Pinpoint the cell where the given text exists, returning its [x, y] midpoint coordinate. 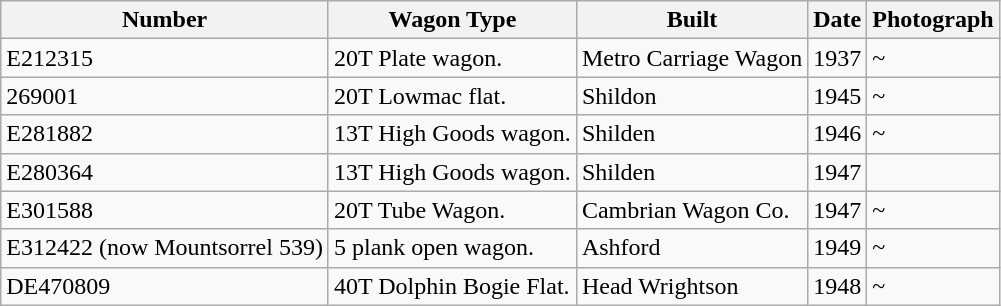
Ashford [692, 248]
1949 [838, 248]
5 plank open wagon. [452, 248]
Wagon Type [452, 20]
E301588 [165, 210]
Number [165, 20]
Built [692, 20]
20T Plate wagon. [452, 58]
1948 [838, 286]
E281882 [165, 134]
Date [838, 20]
40T Dolphin Bogie Flat. [452, 286]
Cambrian Wagon Co. [692, 210]
Metro Carriage Wagon [692, 58]
20T Lowmac flat. [452, 96]
E312422 (now Mountsorrel 539) [165, 248]
Head Wrightson [692, 286]
E280364 [165, 172]
269001 [165, 96]
20T Tube Wagon. [452, 210]
1945 [838, 96]
1937 [838, 58]
Photograph [933, 20]
1946 [838, 134]
DE470809 [165, 286]
E212315 [165, 58]
Shildon [692, 96]
